Detect which cell encompasses the target text, then output its [x, y] center coordinate. 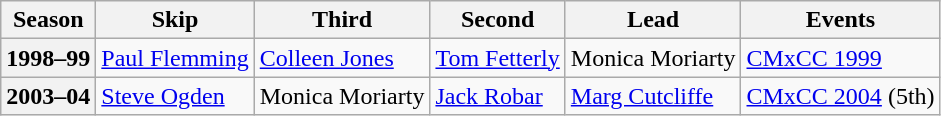
CMxCC 1999 [840, 58]
Skip [175, 20]
Marg Cutcliffe [653, 96]
Colleen Jones [342, 58]
Lead [653, 20]
Third [342, 20]
1998–99 [48, 58]
Events [840, 20]
Jack Robar [498, 96]
Season [48, 20]
Steve Ogden [175, 96]
Second [498, 20]
Paul Flemming [175, 58]
2003–04 [48, 96]
CMxCC 2004 (5th) [840, 96]
Tom Fetterly [498, 58]
